Identify which cell holds the provided text, then report its (x, y) central coordinate. 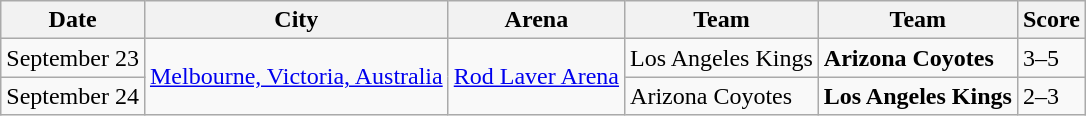
Arena (536, 20)
3–5 (1051, 58)
September 24 (73, 96)
Score (1051, 20)
Date (73, 20)
City (296, 20)
September 23 (73, 58)
Melbourne, Victoria, Australia (296, 77)
2–3 (1051, 96)
Rod Laver Arena (536, 77)
